From the cell containing the given text, extract its center point as [X, Y] coordinate. 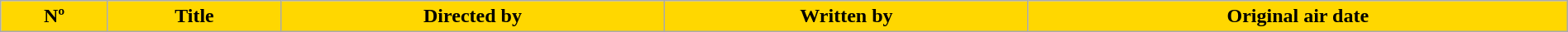
Written by [846, 16]
Directed by [473, 16]
Nº [55, 16]
Title [194, 16]
Original air date [1298, 16]
